Capture the cell that displays the provided text and extract its (X, Y) central coordinate. 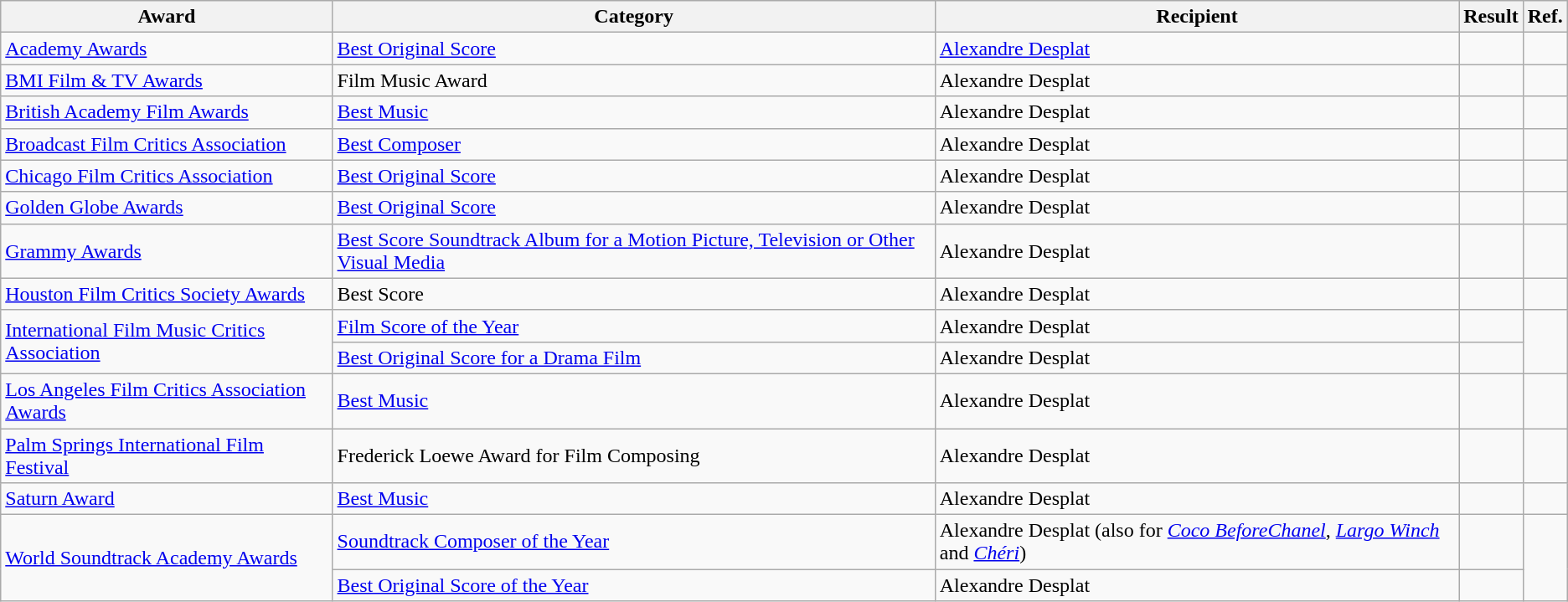
Broadcast Film Critics Association (167, 144)
BMI Film & TV Awards (167, 80)
Grammy Awards (167, 251)
Best Original Score for a Drama Film (633, 358)
Award (167, 17)
Best Score Soundtrack Album for a Motion Picture, Television or Other Visual Media (633, 251)
Frederick Loewe Award for Film Composing (633, 455)
Academy Awards (167, 49)
Best Original Score of the Year (633, 585)
Best Composer (633, 144)
Chicago Film Critics Association (167, 176)
Palm Springs International Film Festival (167, 455)
Category (633, 17)
Film Music Award (633, 80)
Saturn Award (167, 499)
Los Angeles Film Critics Association Awards (167, 400)
Film Score of the Year (633, 326)
Alexandre Desplat (also for Coco BeforeChanel, Largo Winch and Chéri) (1197, 543)
Soundtrack Composer of the Year (633, 543)
British Academy Film Awards (167, 112)
World Soundtrack Academy Awards (167, 558)
Best Score (633, 294)
Ref. (1545, 17)
International Film Music Critics Association (167, 342)
Houston Film Critics Society Awards (167, 294)
Result (1491, 17)
Golden Globe Awards (167, 208)
Recipient (1197, 17)
